Identify which cell holds the provided text, then report its (X, Y) central coordinate. 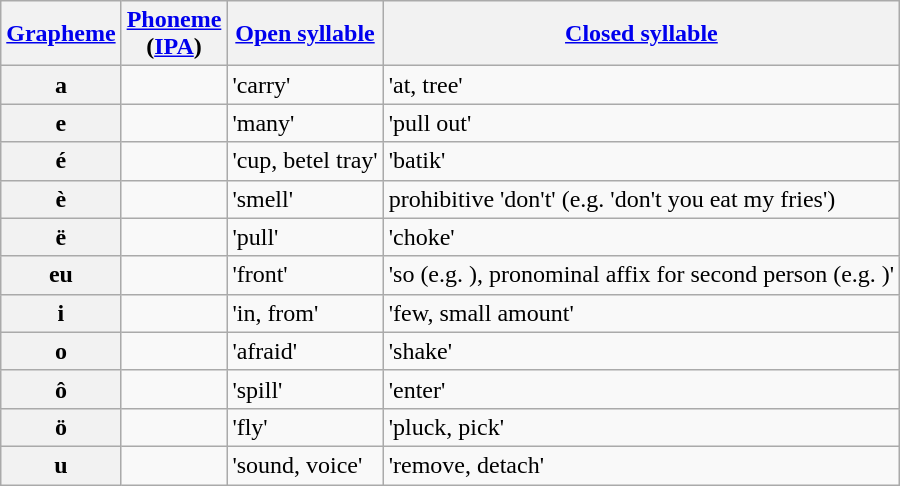
Closed syllable (641, 34)
o (61, 351)
'remove, detach' (641, 465)
ö (61, 427)
'fly' (305, 427)
eu (61, 275)
'sound, voice' (305, 465)
'choke' (641, 237)
'pull out' (641, 123)
ô (61, 389)
'afraid' (305, 351)
'many' (305, 123)
'carry' (305, 85)
è (61, 199)
'at, tree' (641, 85)
'pluck, pick' (641, 427)
'enter' (641, 389)
é (61, 161)
'cup, betel tray' (305, 161)
ë (61, 237)
'smell' (305, 199)
Phoneme(IPA) (174, 34)
'spill' (305, 389)
'few, small amount' (641, 313)
prohibitive 'don't' (e.g. 'don't you eat my fries') (641, 199)
a (61, 85)
Open syllable (305, 34)
i (61, 313)
e (61, 123)
u (61, 465)
'front' (305, 275)
'shake' (641, 351)
Grapheme (61, 34)
'in, from' (305, 313)
'so (e.g. ), pronominal affix for second person (e.g. )' (641, 275)
'batik' (641, 161)
'pull' (305, 237)
